Pinpoint the cell where the given text exists, returning its (x, y) midpoint coordinate. 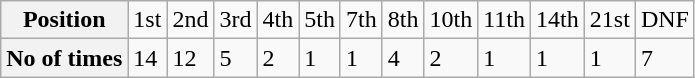
4 (403, 58)
7 (664, 58)
12 (190, 58)
10th (451, 20)
DNF (664, 20)
4th (278, 20)
14 (148, 58)
21st (610, 20)
3rd (236, 20)
No of times (64, 58)
2nd (190, 20)
Position (64, 20)
7th (361, 20)
1st (148, 20)
5 (236, 58)
14th (558, 20)
11th (504, 20)
5th (320, 20)
8th (403, 20)
